Output the [X, Y] coordinate of the center of the cell containing the given text.  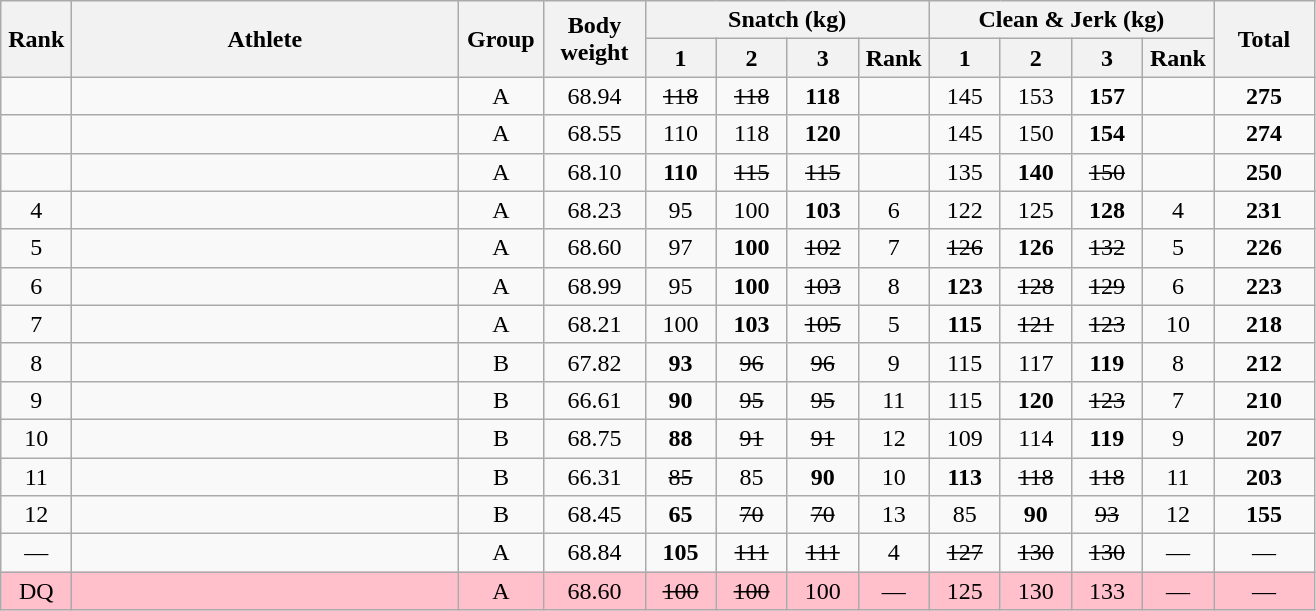
102 [822, 248]
132 [1106, 248]
117 [1036, 362]
275 [1264, 96]
68.75 [594, 438]
66.31 [594, 477]
Total [1264, 39]
231 [1264, 210]
155 [1264, 515]
109 [964, 438]
67.82 [594, 362]
203 [1264, 477]
226 [1264, 248]
114 [1036, 438]
65 [680, 515]
122 [964, 210]
Snatch (kg) [787, 20]
121 [1036, 324]
68.84 [594, 553]
13 [894, 515]
68.94 [594, 96]
274 [1264, 134]
129 [1106, 286]
223 [1264, 286]
212 [1264, 362]
140 [1036, 172]
153 [1036, 96]
210 [1264, 400]
218 [1264, 324]
97 [680, 248]
127 [964, 553]
135 [964, 172]
154 [1106, 134]
88 [680, 438]
Clean & Jerk (kg) [1071, 20]
68.21 [594, 324]
Athlete [265, 39]
113 [964, 477]
DQ [36, 591]
66.61 [594, 400]
68.45 [594, 515]
250 [1264, 172]
68.23 [594, 210]
68.55 [594, 134]
68.99 [594, 286]
Group [501, 39]
Body weight [594, 39]
207 [1264, 438]
157 [1106, 96]
68.10 [594, 172]
133 [1106, 591]
